Provide the (x, y) coordinate of the cell's center where the given text is located.  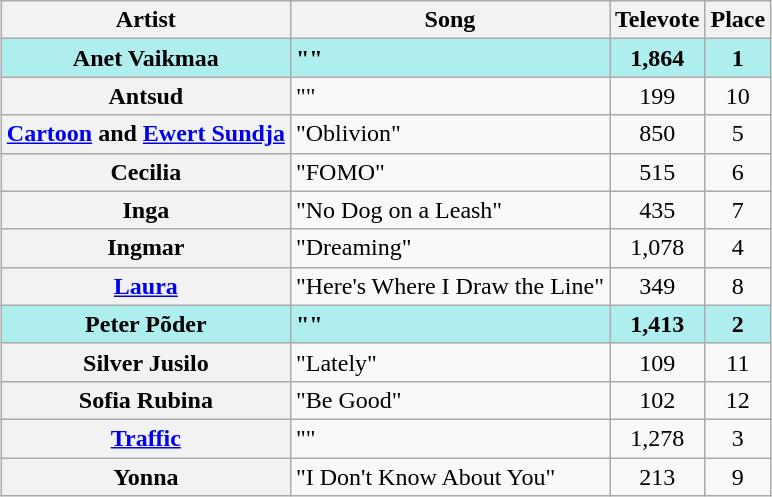
Song (450, 20)
"Be Good" (450, 400)
1,864 (658, 58)
109 (658, 362)
Cartoon and Ewert Sundja (146, 134)
Artist (146, 20)
2 (738, 324)
7 (738, 210)
9 (738, 477)
"No Dog on a Leash" (450, 210)
Televote (658, 20)
Inga (146, 210)
850 (658, 134)
515 (658, 172)
"Oblivion" (450, 134)
"I Don't Know About You" (450, 477)
102 (658, 400)
12 (738, 400)
349 (658, 286)
Yonna (146, 477)
Cecilia (146, 172)
Place (738, 20)
1,078 (658, 248)
4 (738, 248)
"Here's Where I Draw the Line" (450, 286)
1 (738, 58)
5 (738, 134)
435 (658, 210)
"FOMO" (450, 172)
"Lately" (450, 362)
213 (658, 477)
Silver Jusilo (146, 362)
1,413 (658, 324)
6 (738, 172)
Antsud (146, 96)
3 (738, 438)
"Dreaming" (450, 248)
10 (738, 96)
Peter Põder (146, 324)
199 (658, 96)
11 (738, 362)
Anet Vaikmaa (146, 58)
1,278 (658, 438)
Laura (146, 286)
Ingmar (146, 248)
Sofia Rubina (146, 400)
8 (738, 286)
Traffic (146, 438)
